Detect which cell encompasses the target text, then output its [X, Y] center coordinate. 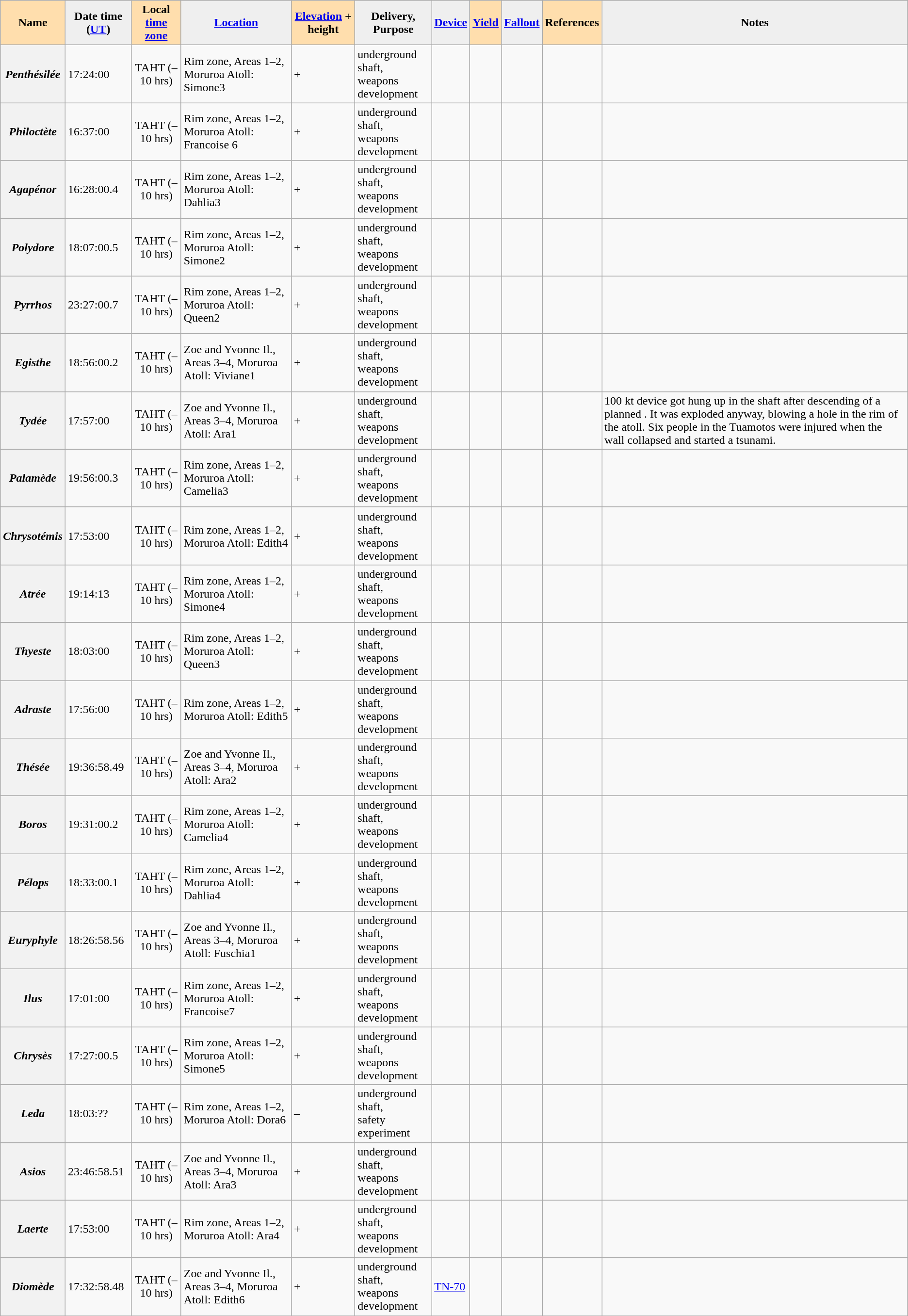
17:24:00 [98, 74]
Agapénor [33, 189]
Ilus [33, 998]
Zoe and Yvonne Il., Areas 3–4, Moruroa Atoll: Edith6 [236, 1286]
Rim zone, Areas 1–2, Moruroa Atoll: Camelia4 [236, 825]
Rim zone, Areas 1–2, Moruroa Atoll: Simone2 [236, 247]
Euryphyle [33, 940]
Zoe and Yvonne Il., Areas 3–4, Moruroa Atoll: Ara3 [236, 1171]
TN-70 [451, 1286]
Local time zone [156, 23]
Zoe and Yvonne Il., Areas 3–4, Moruroa Atoll: Fuschia1 [236, 940]
16:37:00 [98, 132]
Rim zone, Areas 1–2, Moruroa Atoll: Queen2 [236, 305]
Adraste [33, 709]
Boros [33, 825]
Philoctète [33, 132]
Fallout [522, 23]
Rim zone, Areas 1–2, Moruroa Atoll: Dora6 [236, 1114]
18:03:00 [98, 651]
Rim zone, Areas 1–2, Moruroa Atoll: Camelia3 [236, 478]
Laerte [33, 1229]
Chrysotémis [33, 536]
References [572, 23]
18:26:58.56 [98, 940]
Notes [755, 23]
17:01:00 [98, 998]
Polydore [33, 247]
Thyeste [33, 651]
Rim zone, Areas 1–2, Moruroa Atoll: Simone3 [236, 74]
19:14:13 [98, 594]
Leda [33, 1114]
17:56:00 [98, 709]
Palamède [33, 478]
– [323, 1114]
Rim zone, Areas 1–2, Moruroa Atoll: Simone4 [236, 594]
19:56:00.3 [98, 478]
17:32:58.48 [98, 1286]
Rim zone, Areas 1–2, Moruroa Atoll: Francoise 6 [236, 132]
Delivery, Purpose [393, 23]
17:57:00 [98, 420]
Atrée [33, 594]
Date time (UT) [98, 23]
Asios [33, 1171]
Yield [486, 23]
Rim zone, Areas 1–2, Moruroa Atoll: Edith5 [236, 709]
Name [33, 23]
Rim zone, Areas 1–2, Moruroa Atoll: Edith4 [236, 536]
underground shaft,safety experiment [393, 1114]
18:07:00.5 [98, 247]
Tydée [33, 420]
Penthésilée [33, 74]
18:33:00.1 [98, 883]
Zoe and Yvonne Il., Areas 3–4, Moruroa Atoll: Ara2 [236, 767]
Rim zone, Areas 1–2, Moruroa Atoll: Ara4 [236, 1229]
Thésée [33, 767]
Rim zone, Areas 1–2, Moruroa Atoll: Dahlia3 [236, 189]
Chrysès [33, 1056]
Diomède [33, 1286]
Zoe and Yvonne Il., Areas 3–4, Moruroa Atoll: Ara1 [236, 420]
18:56:00.2 [98, 363]
Rim zone, Areas 1–2, Moruroa Atoll: Dahlia4 [236, 883]
18:03:?? [98, 1114]
16:28:00.4 [98, 189]
Rim zone, Areas 1–2, Moruroa Atoll: Queen3 [236, 651]
23:27:00.7 [98, 305]
Device [451, 23]
23:46:58.51 [98, 1171]
19:36:58.49 [98, 767]
19:31:00.2 [98, 825]
Rim zone, Areas 1–2, Moruroa Atoll: Francoise7 [236, 998]
Location [236, 23]
Pélops [33, 883]
Rim zone, Areas 1–2, Moruroa Atoll: Simone5 [236, 1056]
Zoe and Yvonne Il., Areas 3–4, Moruroa Atoll: Viviane1 [236, 363]
Pyrrhos [33, 305]
Elevation + height [323, 23]
17:27:00.5 [98, 1056]
Egisthe [33, 363]
